Capture the cell that displays the provided text and extract its [X, Y] central coordinate. 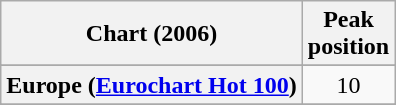
10 [348, 85]
Chart (2006) [152, 34]
Europe (Eurochart Hot 100) [152, 85]
Peakposition [348, 34]
